Identify which cell holds the provided text, then report its (x, y) central coordinate. 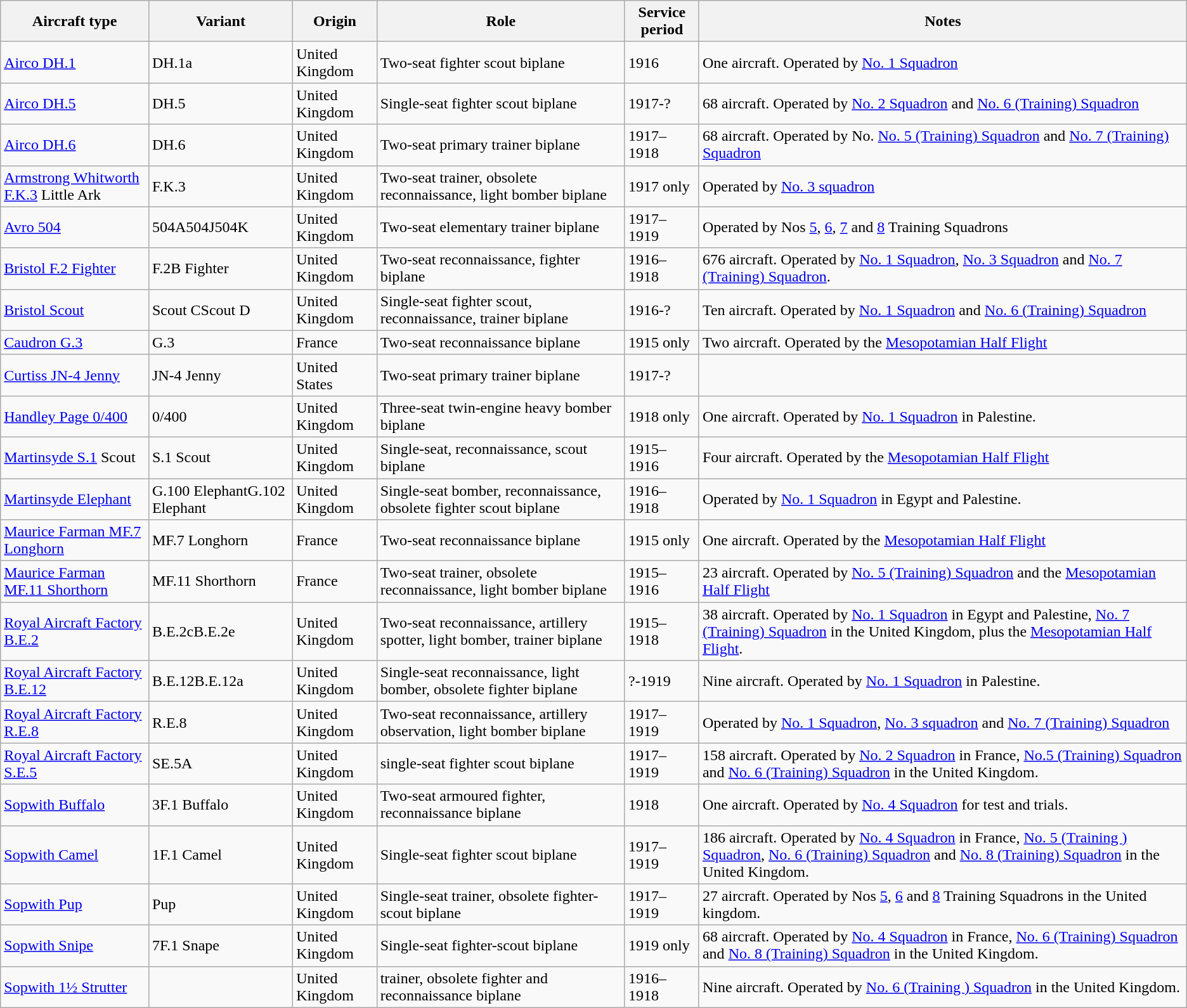
Two-seat reconnaissance, artillery spotter, light bomber, trainer biplane (501, 631)
B.E.12B.E.12a (221, 681)
Armstrong Whitworth F.K.3 Little Ark (75, 186)
One aircraft. Operated by the Mesopotamian Half Flight (942, 540)
38 aircraft. Operated by No. 1 Squadron in Egypt and Palestine, No. 7 (Training) Squadron in the United Kingdom, plus the Mesopotamian Half Flight. (942, 631)
Airco DH.5 (75, 104)
Single-seat reconnaissance, light bomber, obsolete fighter biplane (501, 681)
Three-seat twin-engine heavy bomber biplane (501, 416)
Airco DH.6 (75, 145)
27 aircraft. Operated by Nos 5, 6 and 8 Training Squadrons in the United kingdom. (942, 904)
68 aircraft. Operated by No. 4 Squadron in France, No. 6 (Training) Squadron and No. 8 (Training) Squadron in the United Kingdom. (942, 946)
Maurice Farman MF.7 Longhorn (75, 540)
Two-seat reconnaissance, fighter biplane (501, 269)
Single-seat trainer, obsolete fighter-scout biplane (501, 904)
Nine aircraft. Operated by No. 1 Squadron in Palestine. (942, 681)
Pup (221, 904)
Royal Aircraft Factory B.E.12 (75, 681)
Two-seat fighter scout biplane (501, 62)
68 aircraft. Operated by No. 2 Squadron and No. 6 (Training) Squadron (942, 104)
3F.1 Buffalo (221, 805)
Single-seat fighter scout, reconnaissance, trainer biplane (501, 309)
1917–1918 (662, 145)
1918 (662, 805)
Operated by No. 3 squadron (942, 186)
DH.6 (221, 145)
0/400 (221, 416)
Nine aircraft. Operated by No. 6 (Training ) Squadron in the United Kingdom. (942, 986)
Two-seat armoured fighter, reconnaissance biplane (501, 805)
DH.5 (221, 104)
Ten aircraft. Operated by No. 1 Squadron and No. 6 (Training) Squadron (942, 309)
Notes (942, 22)
Martinsyde S.1 Scout (75, 458)
Aircraft type (75, 22)
Royal Aircraft Factory R.E.8 (75, 723)
Curtiss JN-4 Jenny (75, 375)
1916 (662, 62)
SE.5A (221, 763)
7F.1 Snape (221, 946)
Role (501, 22)
Operated by No. 1 Squadron, No. 3 squadron and No. 7 (Training) Squadron (942, 723)
Origin (335, 22)
1915–1918 (662, 631)
JN-4 Jenny (221, 375)
Two-seat reconnaissance, artillery observation, light bomber biplane (501, 723)
Bristol F.2 Fighter (75, 269)
1916-? (662, 309)
Single-seat fighter-scout biplane (501, 946)
S.1 Scout (221, 458)
Variant (221, 22)
Scout CScout D (221, 309)
F.K.3 (221, 186)
1917 only (662, 186)
Sopwith Buffalo (75, 805)
trainer, obsolete fighter and reconnaissance biplane (501, 986)
MF.7 Longhorn (221, 540)
1919 only (662, 946)
single-seat fighter scout biplane (501, 763)
Single-seat bomber, reconnaissance, obsolete fighter scout biplane (501, 498)
68 aircraft. Operated by No. No. 5 (Training) Squadron and No. 7 (Training) Squadron (942, 145)
Airco DH.1 (75, 62)
Sopwith Camel (75, 855)
23 aircraft. Operated by No. 5 (Training) Squadron and the Mesopotamian Half Flight (942, 582)
Sopwith Snipe (75, 946)
676 aircraft. Operated by No. 1 Squadron, No. 3 Squadron and No. 7 (Training) Squadron. (942, 269)
R.E.8 (221, 723)
Service period (662, 22)
G.3 (221, 342)
1F.1 Camel (221, 855)
Caudron G.3 (75, 342)
One aircraft. Operated by No. 1 Squadron in Palestine. (942, 416)
Sopwith 1½ Strutter (75, 986)
United States (335, 375)
One aircraft. Operated by No. 4 Squadron for test and trials. (942, 805)
DH.1a (221, 62)
504A504J504K (221, 227)
Two-seat elementary trainer biplane (501, 227)
Single-seat, reconnaissance, scout biplane (501, 458)
Operated by No. 1 Squadron in Egypt and Palestine. (942, 498)
?-1919 (662, 681)
Sopwith Pup (75, 904)
B.E.2cB.E.2e (221, 631)
Royal Aircraft Factory B.E.2 (75, 631)
Handley Page 0/400 (75, 416)
Maurice Farman MF.11 Shorthorn (75, 582)
MF.11 Shorthorn (221, 582)
One aircraft. Operated by No. 1 Squadron (942, 62)
F.2B Fighter (221, 269)
Avro 504 (75, 227)
Operated by Nos 5, 6, 7 and 8 Training Squadrons (942, 227)
Martinsyde Elephant (75, 498)
Two aircraft. Operated by the Mesopotamian Half Flight (942, 342)
Four aircraft. Operated by the Mesopotamian Half Flight (942, 458)
Bristol Scout (75, 309)
G.100 ElephantG.102 Elephant (221, 498)
Royal Aircraft Factory S.E.5 (75, 763)
158 aircraft. Operated by No. 2 Squadron in France, No.5 (Training) Squadron and No. 6 (Training) Squadron in the United Kingdom. (942, 763)
1918 only (662, 416)
